Search for the cell housing the specified text and yield its (x, y) center coordinate. 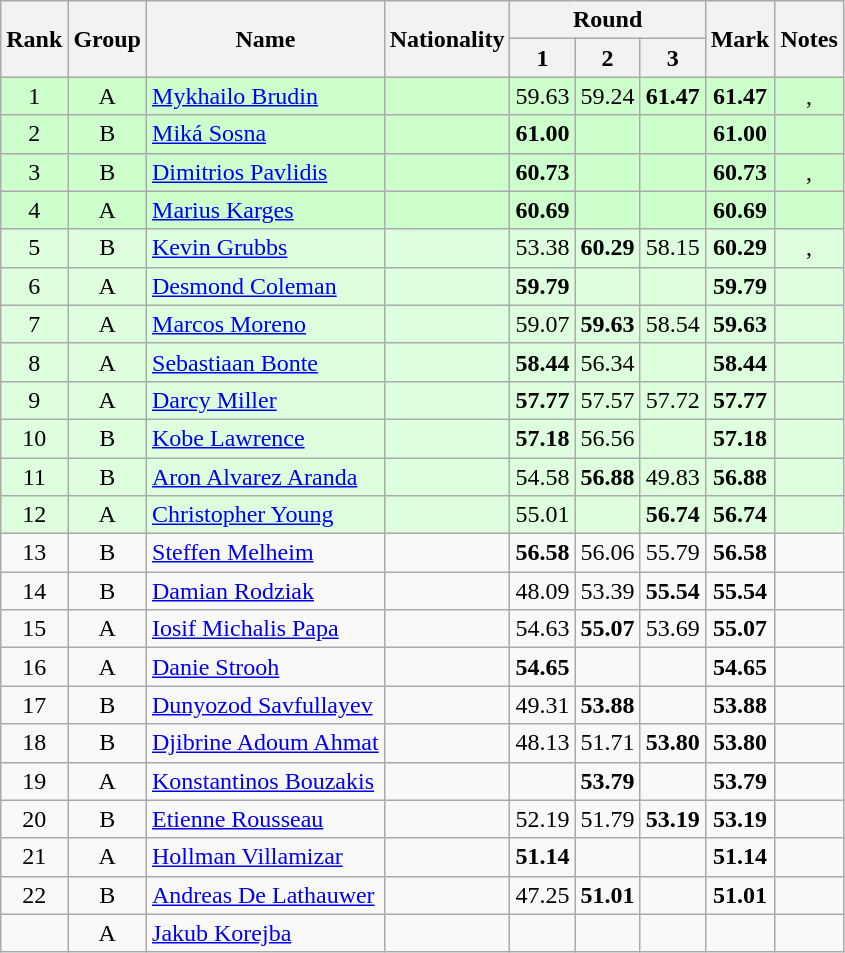
18 (34, 743)
54.58 (542, 477)
Kobe Lawrence (266, 438)
12 (34, 515)
5 (34, 248)
59.24 (608, 96)
59.07 (542, 324)
17 (34, 705)
Darcy Miller (266, 400)
Mark (740, 39)
Damian Rodziak (266, 591)
Rank (34, 39)
56.34 (608, 362)
Iosif Michalis Papa (266, 629)
49.31 (542, 705)
Hollman Villamizar (266, 857)
Steffen Melheim (266, 553)
52.19 (542, 819)
58.54 (672, 324)
Marius Karges (266, 210)
56.06 (608, 553)
16 (34, 667)
57.57 (608, 400)
Group (108, 39)
57.72 (672, 400)
Etienne Rousseau (266, 819)
Danie Strooh (266, 667)
21 (34, 857)
51.71 (608, 743)
Kevin Grubbs (266, 248)
Miká Sosna (266, 134)
55.79 (672, 553)
53.38 (542, 248)
47.25 (542, 895)
Name (266, 39)
15 (34, 629)
Konstantinos Bouzakis (266, 781)
11 (34, 477)
48.13 (542, 743)
4 (34, 210)
7 (34, 324)
Nationality (447, 39)
Aron Alvarez Aranda (266, 477)
9 (34, 400)
Sebastiaan Bonte (266, 362)
53.69 (672, 629)
6 (34, 286)
Christopher Young (266, 515)
22 (34, 895)
Desmond Coleman (266, 286)
55.01 (542, 515)
13 (34, 553)
Round (608, 20)
14 (34, 591)
54.63 (542, 629)
Notes (809, 39)
Marcos Moreno (266, 324)
8 (34, 362)
Jakub Korejba (266, 933)
Mykhailo Brudin (266, 96)
Djibrine Adoum Ahmat (266, 743)
51.79 (608, 819)
53.39 (608, 591)
19 (34, 781)
49.83 (672, 477)
48.09 (542, 591)
10 (34, 438)
56.56 (608, 438)
Dimitrios Pavlidis (266, 172)
58.15 (672, 248)
Andreas De Lathauwer (266, 895)
Dunyozod Savfullayev (266, 705)
20 (34, 819)
